Output the [X, Y] coordinate of the center of the cell containing the given text.  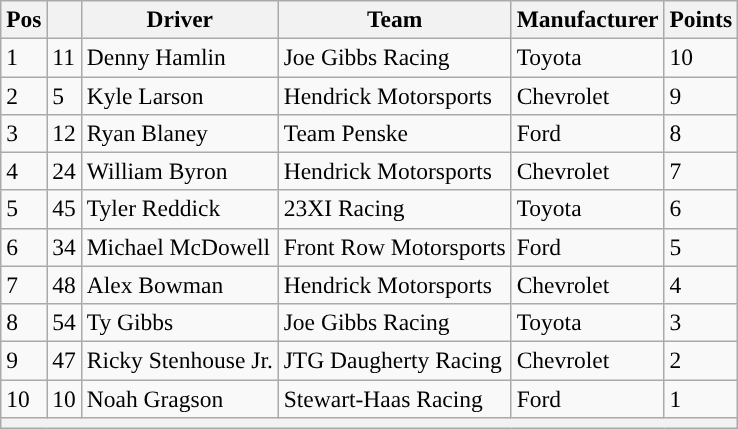
48 [64, 285]
Team Penske [394, 133]
Tyler Reddick [180, 209]
JTG Daugherty Racing [394, 360]
Ryan Blaney [180, 133]
24 [64, 171]
Manufacturer [588, 19]
23XI Racing [394, 209]
Driver [180, 19]
Michael McDowell [180, 247]
Ty Gibbs [180, 322]
Team [394, 19]
34 [64, 247]
Denny Hamlin [180, 57]
Ricky Stenhouse Jr. [180, 360]
Alex Bowman [180, 285]
12 [64, 133]
Points [701, 19]
54 [64, 322]
Noah Gragson [180, 398]
45 [64, 209]
47 [64, 360]
William Byron [180, 171]
11 [64, 57]
Kyle Larson [180, 95]
Front Row Motorsports [394, 247]
Stewart-Haas Racing [394, 398]
Pos [24, 19]
